Detect which cell encompasses the target text, then output its [x, y] center coordinate. 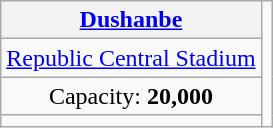
Dushanbe [131, 20]
Capacity: 20,000 [131, 96]
Republic Central Stadium [131, 58]
